Identify which cell holds the provided text, then report its (X, Y) central coordinate. 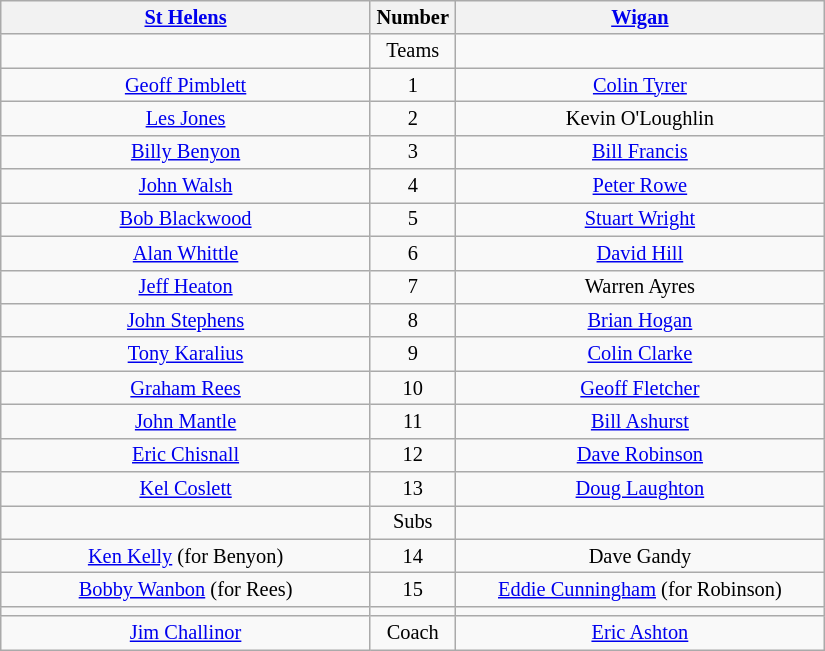
1 (412, 85)
Colin Clarke (640, 354)
Stuart Wright (640, 219)
Wigan (640, 17)
11 (412, 421)
15 (412, 589)
Colin Tyrer (640, 85)
Teams (412, 51)
Jim Challinor (186, 633)
Subs (412, 522)
13 (412, 489)
8 (412, 320)
2 (412, 118)
12 (412, 455)
4 (412, 186)
Eric Chisnall (186, 455)
5 (412, 219)
Les Jones (186, 118)
John Mantle (186, 421)
Ken Kelly (for Benyon) (186, 556)
Bill Ashurst (640, 421)
Bobby Wanbon (for Rees) (186, 589)
David Hill (640, 253)
Geoff Pimblett (186, 85)
Eric Ashton (640, 633)
St Helens (186, 17)
9 (412, 354)
Peter Rowe (640, 186)
Brian Hogan (640, 320)
Alan Whittle (186, 253)
10 (412, 388)
Dave Robinson (640, 455)
Doug Laughton (640, 489)
Geoff Fletcher (640, 388)
6 (412, 253)
Graham Rees (186, 388)
Bill Francis (640, 152)
Tony Karalius (186, 354)
Kevin O'Loughlin (640, 118)
John Walsh (186, 186)
Kel Coslett (186, 489)
Eddie Cunningham (for Robinson) (640, 589)
14 (412, 556)
3 (412, 152)
Dave Gandy (640, 556)
7 (412, 287)
Jeff Heaton (186, 287)
Number (412, 17)
Coach (412, 633)
Bob Blackwood (186, 219)
Billy Benyon (186, 152)
Warren Ayres (640, 287)
John Stephens (186, 320)
